Scan for the cell matching the given text and deliver its (X, Y) coordinate at center. 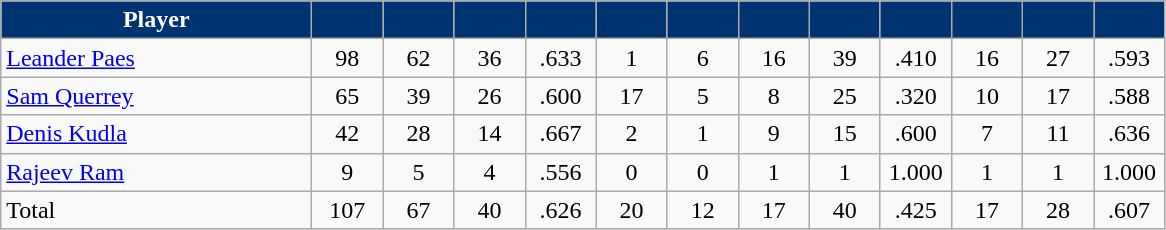
20 (632, 210)
65 (348, 96)
8 (774, 96)
Total (156, 210)
25 (844, 96)
.636 (1130, 134)
107 (348, 210)
67 (418, 210)
.588 (1130, 96)
4 (490, 172)
Sam Querrey (156, 96)
Leander Paes (156, 58)
15 (844, 134)
Rajeev Ram (156, 172)
14 (490, 134)
27 (1058, 58)
36 (490, 58)
6 (702, 58)
10 (986, 96)
2 (632, 134)
62 (418, 58)
26 (490, 96)
.667 (560, 134)
.410 (916, 58)
12 (702, 210)
7 (986, 134)
.607 (1130, 210)
.633 (560, 58)
42 (348, 134)
.425 (916, 210)
11 (1058, 134)
Denis Kudla (156, 134)
.320 (916, 96)
Player (156, 20)
.556 (560, 172)
.626 (560, 210)
.593 (1130, 58)
98 (348, 58)
